Identify which cell holds the provided text, then report its (x, y) central coordinate. 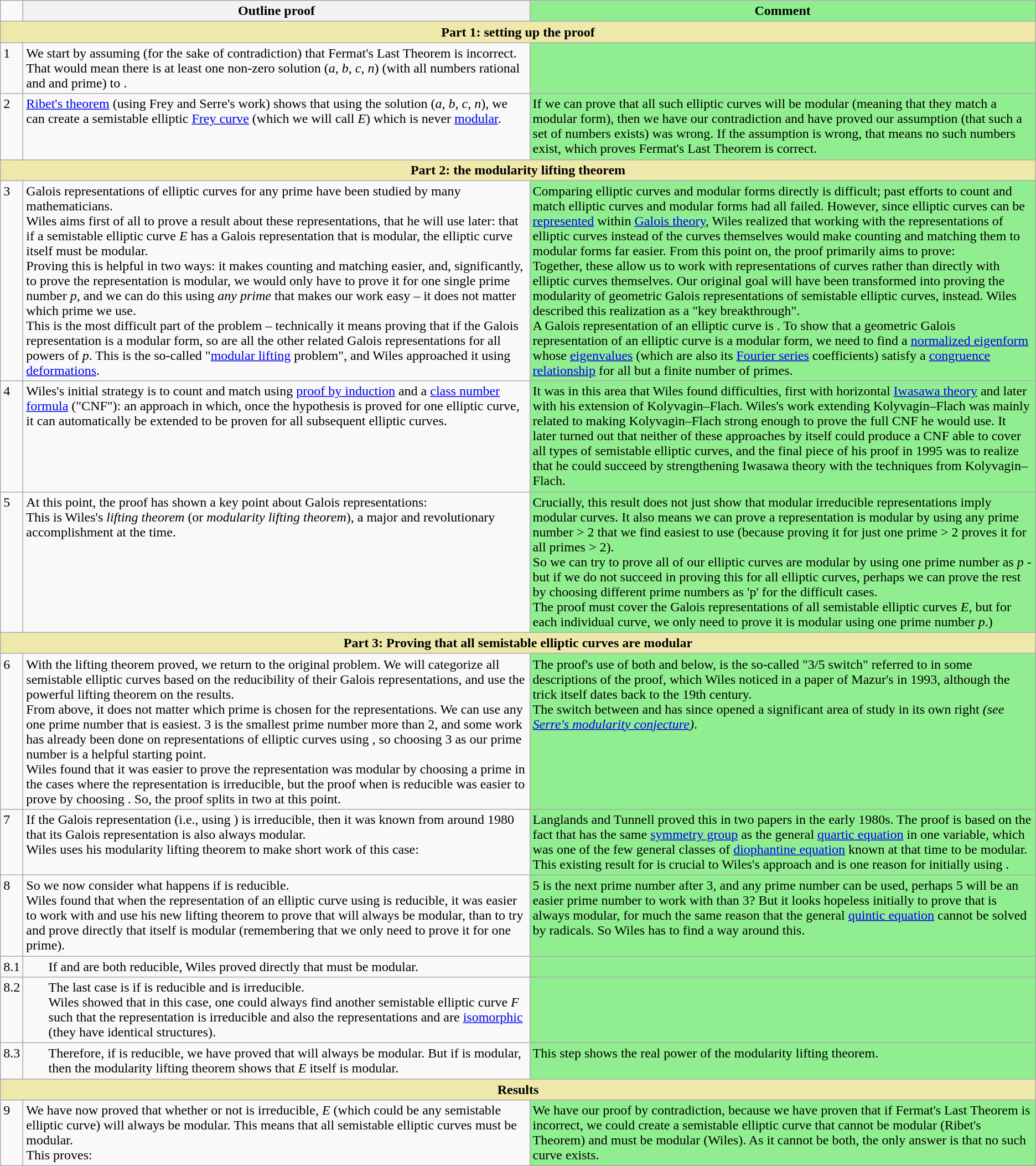
Part 3: Proving that all semistable elliptic curves are modular (518, 643)
4 (12, 436)
Comment (783, 11)
6 (12, 731)
5 (12, 562)
8.1 (12, 966)
Part 1: setting up the proof (518, 32)
If and are both reducible, Wiles proved directly that must be modular. (277, 966)
Outline proof (277, 11)
Results (518, 1090)
7 (12, 842)
Part 2: the modularity lifting theorem (518, 170)
8.2 (12, 1010)
3 (12, 281)
9 (12, 1133)
1 (12, 68)
This step shows the real power of the modularity lifting theorem. (783, 1061)
8.3 (12, 1061)
8 (12, 915)
2 (12, 126)
